Identify which cell holds the provided text, then report its [x, y] central coordinate. 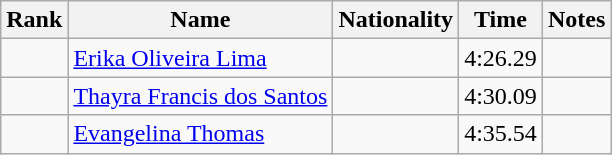
Erika Oliveira Lima [200, 58]
4:35.54 [501, 134]
Rank [34, 20]
Nationality [396, 20]
4:26.29 [501, 58]
Name [200, 20]
Notes [576, 20]
Evangelina Thomas [200, 134]
Time [501, 20]
Thayra Francis dos Santos [200, 96]
4:30.09 [501, 96]
